Determine the [X, Y] coordinate at the center of the cell enclosing the given text.  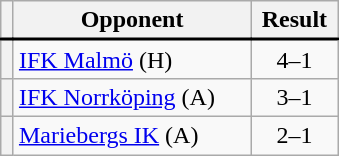
2–1 [295, 135]
3–1 [295, 97]
Mariebergs IK (A) [132, 135]
Result [295, 20]
Opponent [132, 20]
IFK Malmö (H) [132, 60]
IFK Norrköping (A) [132, 97]
4–1 [295, 60]
